Pinpoint the cell where the given text exists, returning its (x, y) midpoint coordinate. 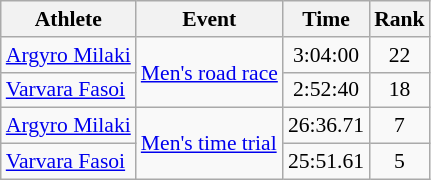
5 (400, 162)
3:04:00 (326, 55)
25:51.61 (326, 162)
7 (400, 126)
18 (400, 90)
Time (326, 19)
22 (400, 55)
Rank (400, 19)
Men's road race (210, 72)
Event (210, 19)
Athlete (68, 19)
Men's time trial (210, 144)
2:52:40 (326, 90)
26:36.71 (326, 126)
